Provide the (x, y) coordinate of the cell's center where the given text is located.  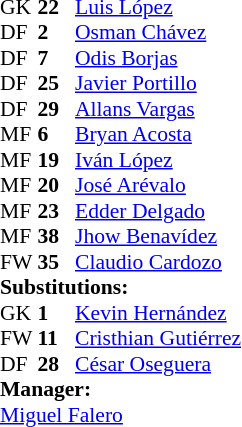
César Oseguera (158, 364)
Iván López (158, 160)
Bryan Acosta (158, 135)
38 (57, 237)
2 (57, 33)
28 (57, 364)
Osman Chávez (158, 33)
Jhow Benavídez (158, 237)
35 (57, 262)
29 (57, 109)
Cristhian Gutiérrez (158, 339)
1 (57, 313)
7 (57, 58)
20 (57, 185)
Javier Portillo (158, 83)
25 (57, 83)
6 (57, 135)
Allans Vargas (158, 109)
Kevin Hernández (158, 313)
11 (57, 339)
Edder Delgado (158, 211)
José Arévalo (158, 185)
Substitutions: (120, 287)
GK (19, 313)
19 (57, 160)
Manager: (120, 389)
Odis Borjas (158, 58)
23 (57, 211)
Claudio Cardozo (158, 262)
